Search for the cell housing the specified text and yield its [X, Y] center coordinate. 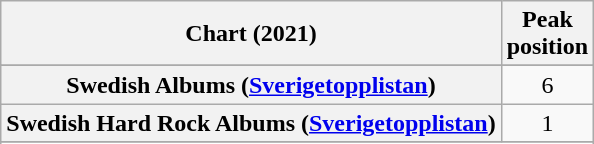
Swedish Albums (Sverigetopplistan) [251, 85]
Swedish Hard Rock Albums (Sverigetopplistan) [251, 123]
Chart (2021) [251, 34]
Peakposition [547, 34]
6 [547, 85]
1 [547, 123]
